Search for the cell housing the specified text and yield its [X, Y] center coordinate. 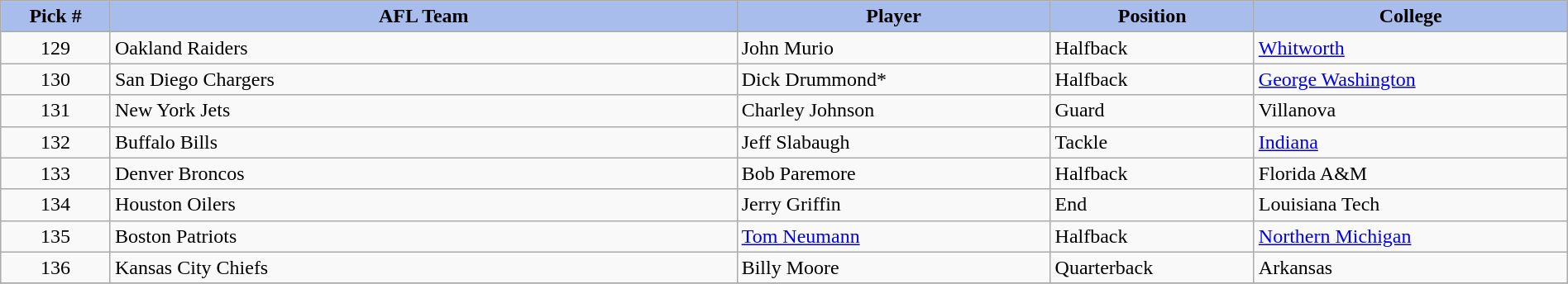
Northern Michigan [1411, 236]
Florida A&M [1411, 173]
Villanova [1411, 111]
Buffalo Bills [423, 142]
Boston Patriots [423, 236]
Jerry Griffin [893, 205]
134 [56, 205]
New York Jets [423, 111]
Pick # [56, 17]
Tom Neumann [893, 236]
Tackle [1152, 142]
AFL Team [423, 17]
129 [56, 48]
College [1411, 17]
Houston Oilers [423, 205]
136 [56, 267]
Position [1152, 17]
End [1152, 205]
Jeff Slabaugh [893, 142]
Kansas City Chiefs [423, 267]
Denver Broncos [423, 173]
135 [56, 236]
Charley Johnson [893, 111]
Indiana [1411, 142]
131 [56, 111]
130 [56, 79]
Guard [1152, 111]
Bob Paremore [893, 173]
San Diego Chargers [423, 79]
Louisiana Tech [1411, 205]
Oakland Raiders [423, 48]
132 [56, 142]
George Washington [1411, 79]
Arkansas [1411, 267]
John Murio [893, 48]
Dick Drummond* [893, 79]
Player [893, 17]
Quarterback [1152, 267]
Whitworth [1411, 48]
133 [56, 173]
Billy Moore [893, 267]
